Return (x, y) of the center of cell containing provided text 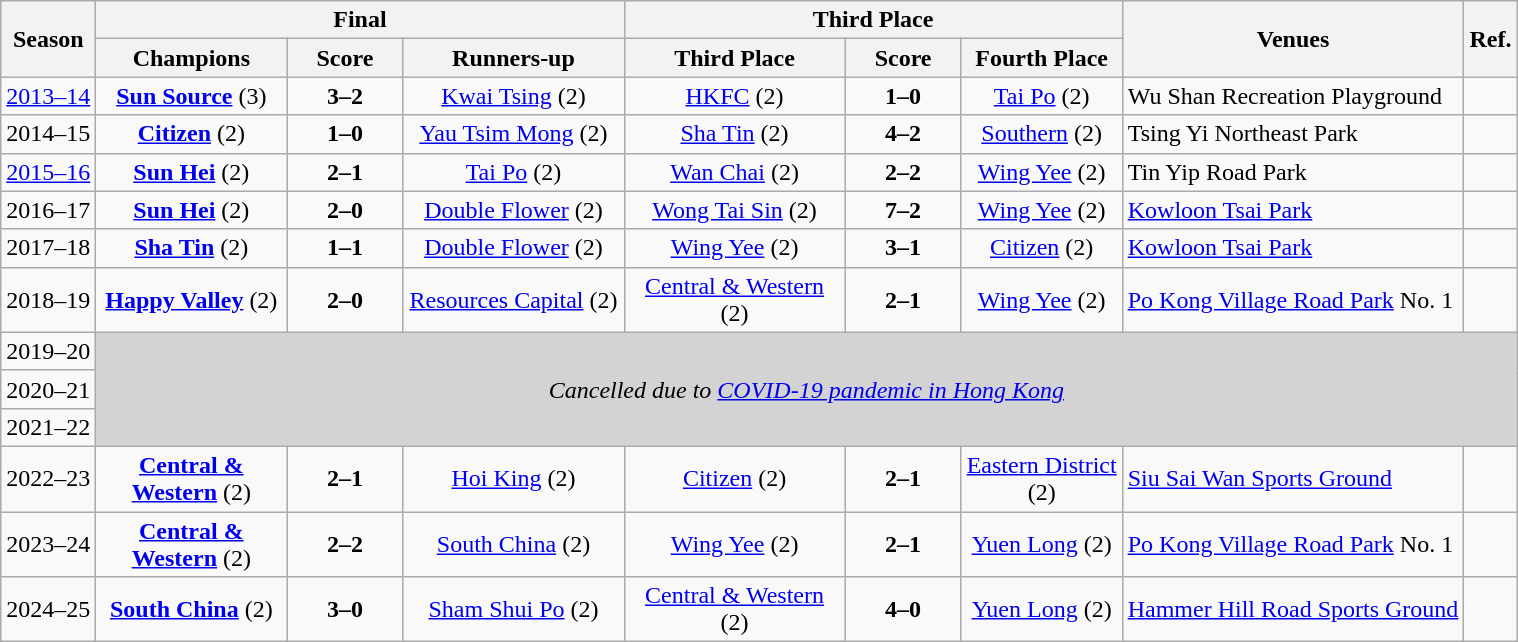
2018–19 (48, 300)
Season (48, 39)
Wong Tai Sin (2) (734, 210)
2023–24 (48, 544)
Wan Chai (2) (734, 172)
Sun Source (3) (192, 96)
3–1 (903, 248)
1–1 (345, 248)
2015–16 (48, 172)
Yau Tsim Mong (2) (514, 134)
2024–25 (48, 610)
Cancelled due to COVID-19 pandemic in Hong Kong (806, 389)
4–2 (903, 134)
Runners-up (514, 58)
Sham Shui Po (2) (514, 610)
Ref. (1490, 39)
2016–17 (48, 210)
2019–20 (48, 351)
Siu Sai Wan Sports Ground (1293, 478)
2020–21 (48, 389)
Happy Valley (2) (192, 300)
Wu Shan Recreation Playground (1293, 96)
Southern (2) (1042, 134)
2013–14 (48, 96)
Champions (192, 58)
3–0 (345, 610)
Fourth Place (1042, 58)
Tsing Yi Northeast Park (1293, 134)
Kwai Tsing (2) (514, 96)
2022–23 (48, 478)
2014–15 (48, 134)
Tin Yip Road Park (1293, 172)
Venues (1293, 39)
Eastern District (2) (1042, 478)
Hammer Hill Road Sports Ground (1293, 610)
7–2 (903, 210)
Final (360, 20)
4–0 (903, 610)
2021–22 (48, 427)
Resources Capital (2) (514, 300)
HKFC (2) (734, 96)
Hoi King (2) (514, 478)
2017–18 (48, 248)
3–2 (345, 96)
